Detect which cell encompasses the target text, then output its (X, Y) center coordinate. 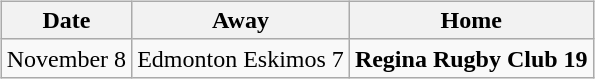
Regina Rugby Club 19 (471, 58)
Home (471, 20)
Date (66, 20)
Away (241, 20)
Edmonton Eskimos 7 (241, 58)
November 8 (66, 58)
